Identify which cell holds the provided text, then report its [x, y] central coordinate. 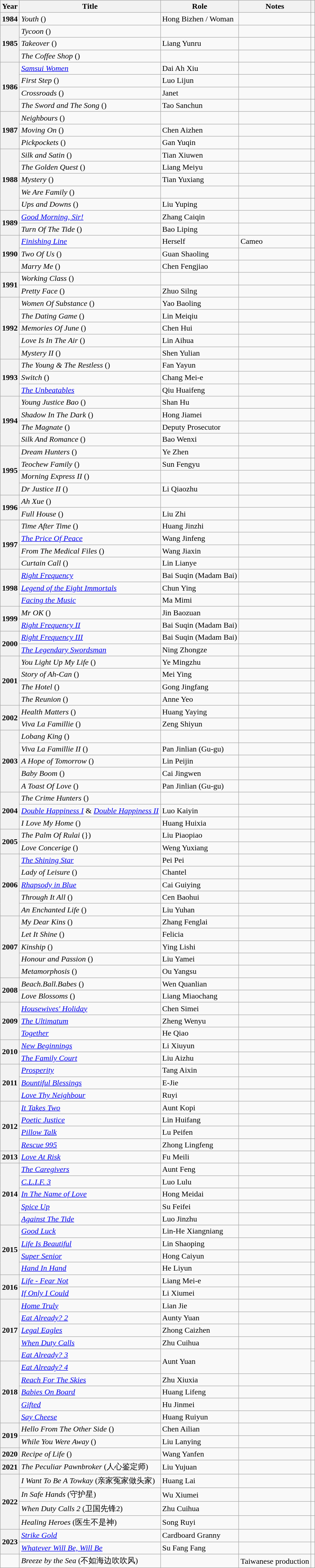
When Duty Calls [90, 1343]
Felicia [200, 934]
Hong Jiamei [200, 415]
Luo Lulu [200, 1182]
Say Cheese [90, 1417]
Liu Yuhan [200, 909]
He Qiao [200, 1033]
Ma Mimi [200, 600]
Prosperity [90, 1070]
Lin Meiqiu [200, 316]
Song Ruyi [200, 1522]
Bountiful Blessings [90, 1083]
When Duty Calls 2 (卫国先锋2) [90, 1509]
Metamorphosis () [90, 972]
The Reunion () [90, 699]
Zheng Wenyu [200, 1021]
Kinship () [90, 947]
First Step () [90, 81]
Rhapsody in Blue [90, 885]
1985 [10, 44]
In Safe Hands (守护星) [90, 1495]
2014 [10, 1194]
Good Luck [90, 1231]
1986 [10, 87]
Beach.Ball.Babes () [90, 984]
Chang Mei-e [200, 378]
Gong Jingfang [200, 687]
Strike Gold [90, 1535]
Legal Eagles [90, 1330]
The Price Of Peace [90, 538]
2003 [10, 761]
The Ultimatum [90, 1021]
Fan Yayun [200, 365]
Cameo [275, 242]
Wen Quanlian [200, 984]
2008 [10, 990]
Chen Aizhen [200, 130]
Tycoon () [90, 31]
Morning Express II () [90, 477]
2023 [10, 1542]
Ups and Downs () [90, 204]
Zhong Lingfeng [200, 1144]
Role [200, 7]
2002 [10, 718]
While You Were Away () [90, 1442]
Healing Heroes (医生不是神) [90, 1522]
Whatever Will Be, Will Be [90, 1548]
It Takes Two [90, 1107]
Anne Yeo [200, 699]
Silk And Romance () [90, 439]
1991 [10, 285]
Silk and Satin () [90, 155]
Chen Simei [200, 1009]
Zhang Caiqin [200, 217]
Hu Jinmei [200, 1405]
2021 [10, 1467]
Wang Jinfeng [200, 538]
The Crime Hunters () [90, 798]
Love At Risk [90, 1157]
Pretty Face () [90, 291]
I Love My Home () [90, 823]
Tian Xiuwen [200, 155]
Hong Bizhen / Woman [200, 19]
Lin Lianye [200, 563]
2010 [10, 1052]
My Dear Kins () [90, 922]
2018 [10, 1392]
The Caregivers [90, 1169]
We Are Family () [90, 192]
Huang Ruiyun [200, 1417]
Teochew Family () [90, 464]
Lobang King () [90, 736]
Li Xiuyun [200, 1046]
Cen Baohui [200, 897]
Weng Yuxiang [200, 848]
Li Xiumei [200, 1293]
Ye Zhen [200, 452]
Facing the Music [90, 600]
Chen Fengjiao [200, 266]
Herself [200, 242]
Aunt Kopi [200, 1107]
Life Is Beautiful [90, 1244]
Memories Of June () [90, 328]
The Hotel () [90, 687]
Life - Fear Not [90, 1281]
Year [10, 7]
A Toast Of Love () [90, 786]
Women Of Substance () [90, 303]
2007 [10, 947]
1989 [10, 223]
1995 [10, 470]
Lu Peifen [200, 1132]
Janet [200, 93]
Chantel [200, 872]
Marry Me () [90, 266]
1996 [10, 507]
Ning Zhongze [200, 650]
The Young & The Restless () [90, 365]
Health Matters () [90, 712]
Liang Meiyu [200, 167]
Hand In Hand [90, 1268]
Liang Miaochang [200, 996]
The Dating Game () [90, 316]
The Magnate () [90, 427]
Zeng Shiyun [200, 724]
Zhang Fenglai [200, 922]
Recipe of Life () [90, 1454]
Lin Peijin [200, 761]
Working Class () [90, 279]
Liu Yuping [200, 204]
Liu Zhi [200, 514]
Full House () [90, 514]
Liu Lanying [200, 1442]
Love Is In The Air () [90, 340]
New Beginnings [90, 1046]
In The Name of Love [90, 1194]
2012 [10, 1126]
Notes [275, 7]
Love Blossoms () [90, 996]
1993 [10, 378]
Right Frequency [90, 576]
Zhu Xiuxia [200, 1380]
Love Concerige () [90, 848]
Ye Mingzhu [200, 662]
Liang Mei-e [200, 1281]
2019 [10, 1435]
Home Truly [90, 1305]
The Sword and The Song () [90, 105]
Viva La Famillie II () [90, 749]
Turn Of The Tide () [90, 229]
Li Qiaozhu [200, 489]
Ruyi [200, 1095]
Cai Jingwen [200, 774]
Through It All () [90, 897]
Pillow Talk [90, 1132]
2016 [10, 1287]
2011 [10, 1083]
Right Frequency III [90, 637]
Mystery () [90, 180]
Eat Already? 2 [90, 1318]
He Liyun [200, 1268]
Hong Caiyun [200, 1256]
Against The Tide [90, 1219]
Two Of Us () [90, 254]
Bao Liping [200, 229]
Bao Wenxi [200, 439]
Viva La Famillie () [90, 724]
Shen Yulian [200, 353]
Aunt Feng [200, 1169]
Reach For The Skies [90, 1380]
Deputy Prosecutor [200, 427]
C.L.I.F. 3 [90, 1182]
Rescue 995 [90, 1144]
Lin-He Xiangniang [200, 1231]
Good Morning, Sir! [90, 217]
1997 [10, 544]
Ah Xue () [90, 501]
Lady of Leisure () [90, 872]
Curtain Call () [90, 563]
Dr Justice II () [90, 489]
Together [90, 1033]
Pickpockets () [90, 142]
Jin Baozuan [200, 613]
Dai Ah Xiu [200, 68]
The Golden Quest () [90, 167]
You Light Up My Life () [90, 662]
Double Happiness I & Double Happiness II [90, 811]
Chun Ying [200, 588]
Mr OK () [90, 613]
Lin Aihua [200, 340]
Story of Ah-Can () [90, 674]
Su Fang Fang [200, 1548]
Housewives' Holiday [90, 1009]
The Shining Star [90, 860]
Time After Time () [90, 526]
Breeze by the Sea (不如海边吹吹风) [90, 1561]
Gan Yuqin [200, 142]
Luo Jinzhu [200, 1219]
Huang Lifeng [200, 1392]
Moving On () [90, 130]
1984 [10, 19]
From The Medical Files () [90, 551]
Cai Guiying [200, 885]
2004 [10, 811]
Hello From The Other Side () [90, 1429]
Taiwanese production [275, 1561]
The Unbeatables [90, 390]
Fu Meili [200, 1157]
2015 [10, 1250]
Huang Yaying [200, 712]
Dream Hunters () [90, 452]
Chen Hui [200, 328]
2017 [10, 1330]
Wu Xiumei [200, 1495]
The Coffee Shop () [90, 56]
Finishing Line [90, 242]
Switch () [90, 378]
Shan Hu [200, 402]
Mei Ying [200, 674]
A Hope of Tomorrow () [90, 761]
1992 [10, 328]
Takeover () [90, 44]
Tian Yuxiang [200, 180]
Wang Yanfen [200, 1454]
2005 [10, 842]
Love Thy Neighbour [90, 1095]
Zhong Caizhen [200, 1330]
Su Feifei [200, 1207]
Gifted [90, 1405]
Babies On Board [90, 1392]
Ying Lishi [200, 947]
Huang Lai [200, 1481]
The Palm Of Rulai (}) [90, 835]
1994 [10, 421]
Sun Fengyu [200, 464]
I Want To Be A Towkay (亲家冤家做头家) [90, 1481]
Lin Shaoping [200, 1244]
Luo Lijun [200, 81]
Spice Up [90, 1207]
Samsui Women [90, 68]
E-Jie [200, 1083]
Tao Sanchun [200, 105]
Ou Yangsu [200, 972]
Luo Kaiyin [200, 811]
Qiu Huaifeng [200, 390]
The Peculiar Pawnbroker (人心鉴定师) [90, 1467]
Honour and Passion () [90, 959]
Crossroads () [90, 93]
The Legendary Swordsman [90, 650]
Tang Aixin [200, 1070]
2001 [10, 681]
Aunty Yuan [200, 1318]
Super Senior [90, 1256]
2022 [10, 1502]
Poetic Justice [90, 1120]
2000 [10, 644]
Neighbours () [90, 118]
1998 [10, 588]
The Family Court [90, 1058]
Pei Pei [200, 860]
2013 [10, 1157]
If Only I Could [90, 1293]
Guan Shaoling [200, 254]
2006 [10, 885]
2020 [10, 1454]
Zhuo Silng [200, 291]
Yao Baoling [200, 303]
1987 [10, 130]
Liu Yujuan [200, 1467]
2009 [10, 1021]
Wang Jiaxin [200, 551]
1999 [10, 619]
Liu Aizhu [200, 1058]
Huang Jinzhi [200, 526]
Eat Already? 4 [90, 1367]
Lian Jie [200, 1305]
Mystery II () [90, 353]
Liang Yunru [200, 44]
Liu Yamei [200, 959]
Cardboard Granny [200, 1535]
Young Justice Bao () [90, 402]
Legend of the Eight Immortals [90, 588]
Huang Huixia [200, 823]
Let It Shine () [90, 934]
Youth () [90, 19]
Shadow In The Dark () [90, 415]
1988 [10, 180]
Aunt Yuan [200, 1361]
Liu Piaopiao [200, 835]
Hong Meidai [200, 1194]
Lin Huifang [200, 1120]
Eat Already? 3 [90, 1355]
Chen Ailian [200, 1429]
Baby Boom () [90, 774]
An Enchanted Life () [90, 909]
Title [90, 7]
Right Frequency II [90, 625]
1990 [10, 254]
